Identify which cell holds the provided text, then report its (x, y) central coordinate. 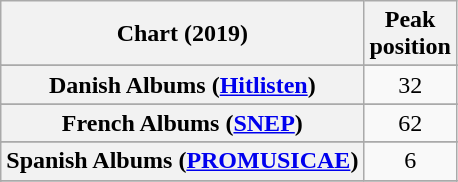
Danish Albums (Hitlisten) (182, 85)
Peakposition (410, 34)
62 (410, 123)
6 (410, 161)
Spanish Albums (PROMUSICAE) (182, 161)
32 (410, 85)
Chart (2019) (182, 34)
French Albums (SNEP) (182, 123)
